Determine the (X, Y) coordinate at the center of the cell enclosing the given text.  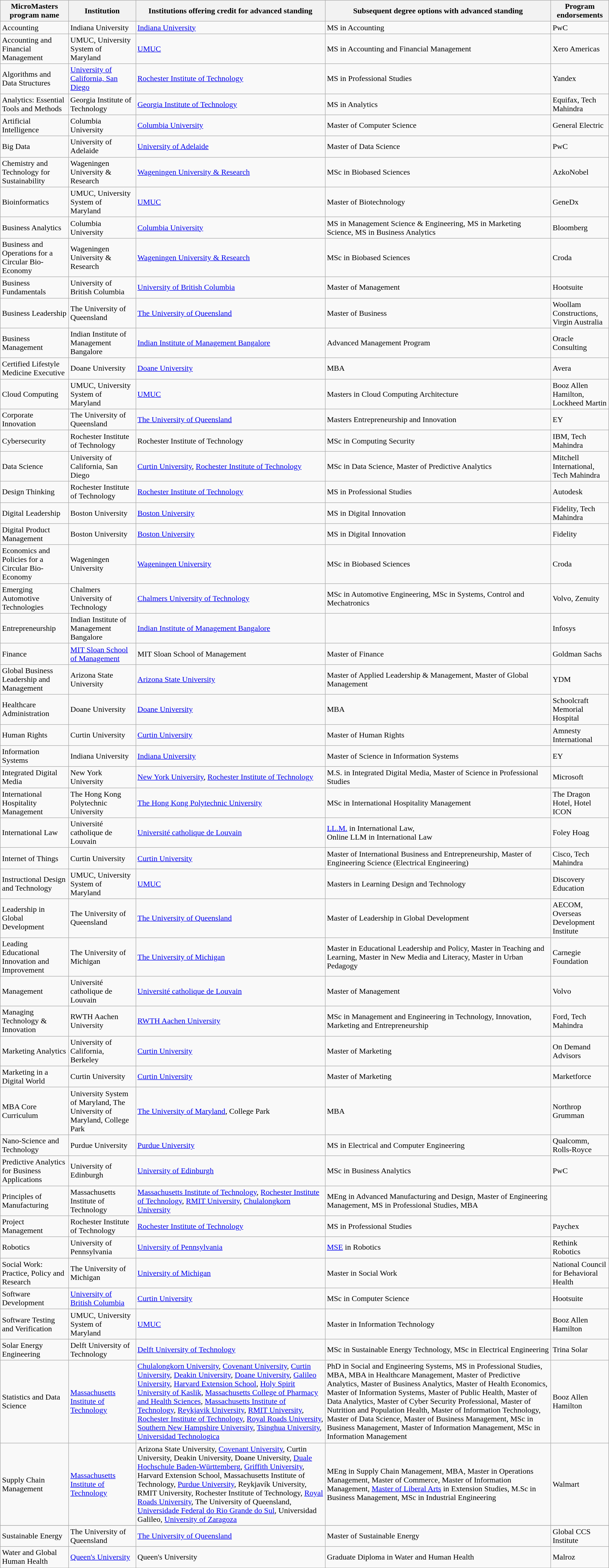
Fidelity (580, 534)
Infosys (580, 628)
Finance (34, 654)
Master of International Business and Entrepreneurship, Master of Engineering Science (Electrical Engineering) (438, 858)
Woollam Constructions, Virgin Australia (580, 313)
Master of Science in Information Systems (438, 756)
Solar Energy Engineering (34, 1349)
Big Data (34, 146)
Bioinformatics (34, 202)
Nano-Science and Technology (34, 1145)
MEng in Advanced Manufacturing and Design, Master of Engineering Management, MS in Professional Studies, MBA (438, 1201)
Chemistry and Technology for Sustainability (34, 172)
Predictive Analytics for Business Applications (34, 1171)
Cybersecurity (34, 441)
AzkoNobel (580, 172)
Master in Educational Leadership and Policy, Master in Teaching and Learning, Master in New Media and Literacy, Master in Urban Pedagogy (438, 957)
Robotics (34, 1247)
MSc in Management and Engineering in Technology, Innovation, Marketing and Entrepreneurship (438, 1021)
National Council for Behavioral Health (580, 1273)
Bloomberg (580, 228)
University System of Maryland, The University of Maryland, College Park (102, 1111)
New York University, Rochester Institute of Technology (230, 777)
Volvo, Zenuity (580, 598)
MSc in Data Science, Master of Predictive Analytics (438, 466)
Institution (102, 11)
Economics and Policies for a Circular Bio-Economy (34, 564)
Business Fundamentals (34, 287)
Carnegie Foundation (580, 957)
Fidelity, Tech Mahindra (580, 513)
Graduate Diploma in Water and Human Health (438, 1557)
Master of Computer Science (438, 126)
Microsoft (580, 777)
International Hospitality Management (34, 803)
Water and Global Human Health (34, 1557)
YDM (580, 679)
Rethink Robotics (580, 1247)
Statistics and Data Science (34, 1402)
Software Testing and Verification (34, 1324)
Digital Product Management (34, 534)
Master of Biotechnology (438, 202)
MSc in Sustainable Energy Technology, MSc in Electrical Engineering (438, 1349)
IBM, Tech Mahindra (580, 441)
Master in Social Work (438, 1273)
Management (34, 991)
Booz Allen Hamilton, Lockheed Martin (580, 394)
Oracle Consulting (580, 343)
Social Work: Practice, Policy and Research (34, 1273)
University of California, Berkeley (102, 1051)
University of Michigan (230, 1273)
Master of Leadership in Global Development (438, 918)
MS in Electrical and Computer Engineering (438, 1145)
Master of Business (438, 313)
Leading Educational Innovation and Improvement (34, 957)
Business Management (34, 343)
Project Management (34, 1227)
Marketing in a Digital World (34, 1076)
General Electric (580, 126)
MSc in Automotive Engineering, MSc in Systems, Control and Mechatronics (438, 598)
GeneDx (580, 202)
Healthcare Administration (34, 709)
Leadership in Global Development (34, 918)
Cloud Computing (34, 394)
Marketing Analytics (34, 1051)
Algorithms and Data Structures (34, 79)
Qualcomm, Rolls-Royce (580, 1145)
MSc in International Hospitality Management (438, 803)
Volvo (580, 991)
Software Development (34, 1299)
Business and Operations for a Circular Bio-Economy (34, 258)
Institutions offering credit for advanced standing (230, 11)
Foley Hoag (580, 833)
M.S. in Integrated Digital Media, Master of Science in Professional Studies (438, 777)
Curtin University, Rochester Institute of Technology (230, 466)
Master of Human Rights (438, 735)
Autodesk (580, 492)
Managing Technology & Innovation (34, 1021)
Global Business Leadership and Management (34, 679)
Global CCS Institute (580, 1536)
On Demand Advisors (580, 1051)
Goldman Sachs (580, 654)
LL.M. in International Law,Online LLM in International Law (438, 833)
Ford, Tech Mahindra (580, 1021)
MS in Accounting and Financial Management (438, 49)
MSc in Business Analytics (438, 1171)
MS in Management Science & Engineering, MS in Marketing Science, MS in Business Analytics (438, 228)
Corporate Innovation (34, 419)
Analytics: Essential Tools and Methods (34, 104)
Master of Data Science (438, 146)
Certified Lifestyle Medicine Executive (34, 369)
MSc in Computing Security (438, 441)
MS in Accounting (438, 28)
Artificial Intelligence (34, 126)
Business Analytics (34, 228)
Master of Applied Leadership & Management, Master of Global Management (438, 679)
Data Science (34, 466)
Masters Entrepreneurship and Innovation (438, 419)
MS in Analytics (438, 104)
The Dragon Hotel, Hotel ICON (580, 803)
Malroz (580, 1557)
Accounting (34, 28)
Internet of Things (34, 858)
International Law (34, 833)
Master in Information Technology (438, 1324)
Cisco, Tech Mahindra (580, 858)
Walmart (580, 1484)
Emerging Automotive Technologies (34, 598)
Master of Sustainable Energy (438, 1536)
Business Leadership (34, 313)
Integrated Digital Media (34, 777)
Xero Americas (580, 49)
Information Systems (34, 756)
New York University (102, 777)
MBA Core Curriculum (34, 1111)
Human Rights (34, 735)
Marketforce (580, 1076)
Mitchell International, Tech Mahindra (580, 466)
Supply Chain Management (34, 1484)
AECOM, Overseas Development Institute (580, 918)
Amnesty International (580, 735)
Masters in Learning Design and Technology (438, 884)
Yandex (580, 79)
MicroMasters program name (34, 11)
Paychex (580, 1227)
Schoolcraft Memorial Hospital (580, 709)
Digital Leadership (34, 513)
Accounting and Financial Management (34, 49)
Avera (580, 369)
The University of Maryland, College Park (230, 1111)
Entrepreneurship (34, 628)
Design Thinking (34, 492)
Advanced Management Program (438, 343)
Instructional Design and Technology (34, 884)
Sustainable Energy (34, 1536)
Northrop Grumman (580, 1111)
Masters in Cloud Computing Architecture (438, 394)
Equifax, Tech Mahindra (580, 104)
Massachusetts Institute of Technology, Rochester Institute of Technology, RMIT University, Chulalongkorn University (230, 1201)
MSc in Computer Science (438, 1299)
MSE in Robotics (438, 1247)
Master of Finance (438, 654)
Subsequent degree options with advanced standing (438, 11)
Discovery Education (580, 884)
Trina Solar (580, 1349)
Program endorsements (580, 11)
Principles of Manufacturing (34, 1201)
